Find where the given text appears and provide that cell's center as (x, y) coordinate. 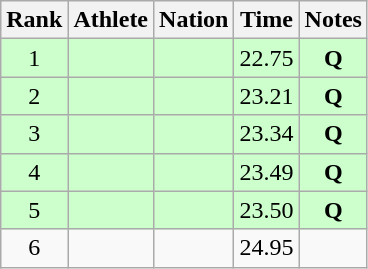
23.34 (266, 134)
22.75 (266, 58)
Notes (333, 20)
Time (266, 20)
24.95 (266, 248)
Athlete (111, 20)
23.21 (266, 96)
23.49 (266, 172)
3 (34, 134)
6 (34, 248)
Rank (34, 20)
5 (34, 210)
4 (34, 172)
1 (34, 58)
Nation (194, 20)
23.50 (266, 210)
2 (34, 96)
